Pinpoint the cell where the given text exists, returning its (x, y) midpoint coordinate. 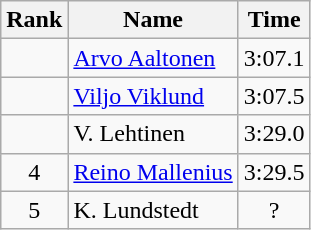
Rank (34, 20)
3:29.5 (274, 172)
3:29.0 (274, 134)
Reino Mallenius (153, 172)
4 (34, 172)
Viljo Viklund (153, 96)
3:07.5 (274, 96)
3:07.1 (274, 58)
? (274, 210)
K. Lundstedt (153, 210)
Time (274, 20)
Arvo Aaltonen (153, 58)
Name (153, 20)
V. Lehtinen (153, 134)
5 (34, 210)
